Search for the cell housing the specified text and yield its [x, y] center coordinate. 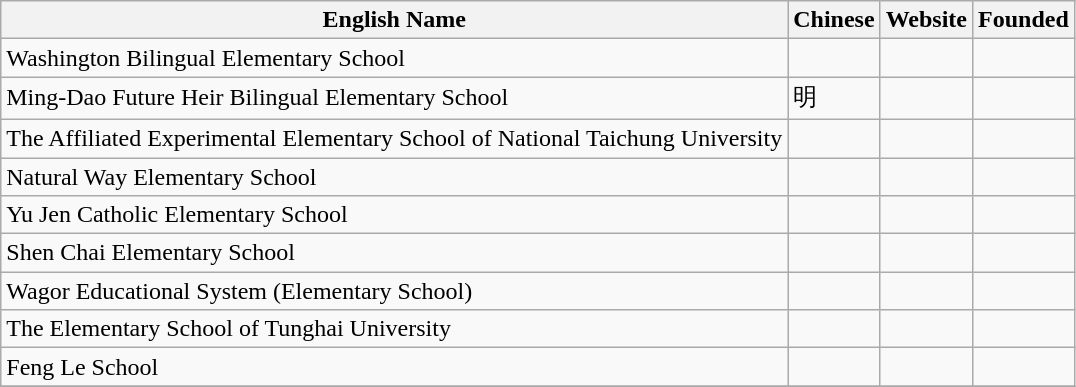
Shen Chai Elementary School [394, 253]
Founded [1024, 20]
The Affiliated Experimental Elementary School of National Taichung University [394, 138]
Washington Bilingual Elementary School [394, 58]
English Name [394, 20]
Website [926, 20]
Chinese [834, 20]
Natural Way Elementary School [394, 177]
Yu Jen Catholic Elementary School [394, 215]
Feng Le School [394, 367]
The Elementary School of Tunghai University [394, 329]
明 [834, 98]
Ming-Dao Future Heir Bilingual Elementary School [394, 98]
Wagor Educational System (Elementary School) [394, 291]
